Return [x, y] of the center of cell containing provided text 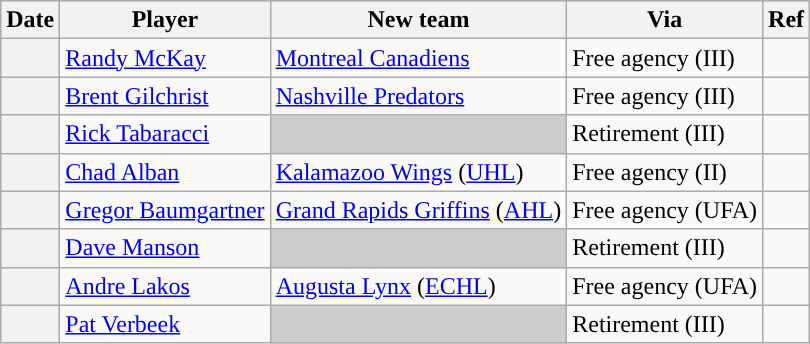
Grand Rapids Griffins (AHL) [418, 210]
Randy McKay [165, 58]
Rick Tabaracci [165, 134]
Gregor Baumgartner [165, 210]
Pat Verbeek [165, 324]
Montreal Canadiens [418, 58]
Chad Alban [165, 172]
Nashville Predators [418, 96]
Kalamazoo Wings (UHL) [418, 172]
Andre Lakos [165, 286]
New team [418, 20]
Date [30, 20]
Dave Manson [165, 248]
Ref [786, 20]
Via [665, 20]
Brent Gilchrist [165, 96]
Player [165, 20]
Augusta Lynx (ECHL) [418, 286]
Free agency (II) [665, 172]
